For the text-containing cell, return its midpoint in [X, Y] coordinate format. 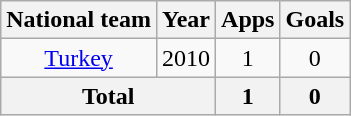
2010 [186, 58]
Total [108, 96]
Year [186, 20]
National team [79, 20]
Apps [248, 20]
Goals [315, 20]
Turkey [79, 58]
